Find where the given text appears and provide that cell's center as [x, y] coordinate. 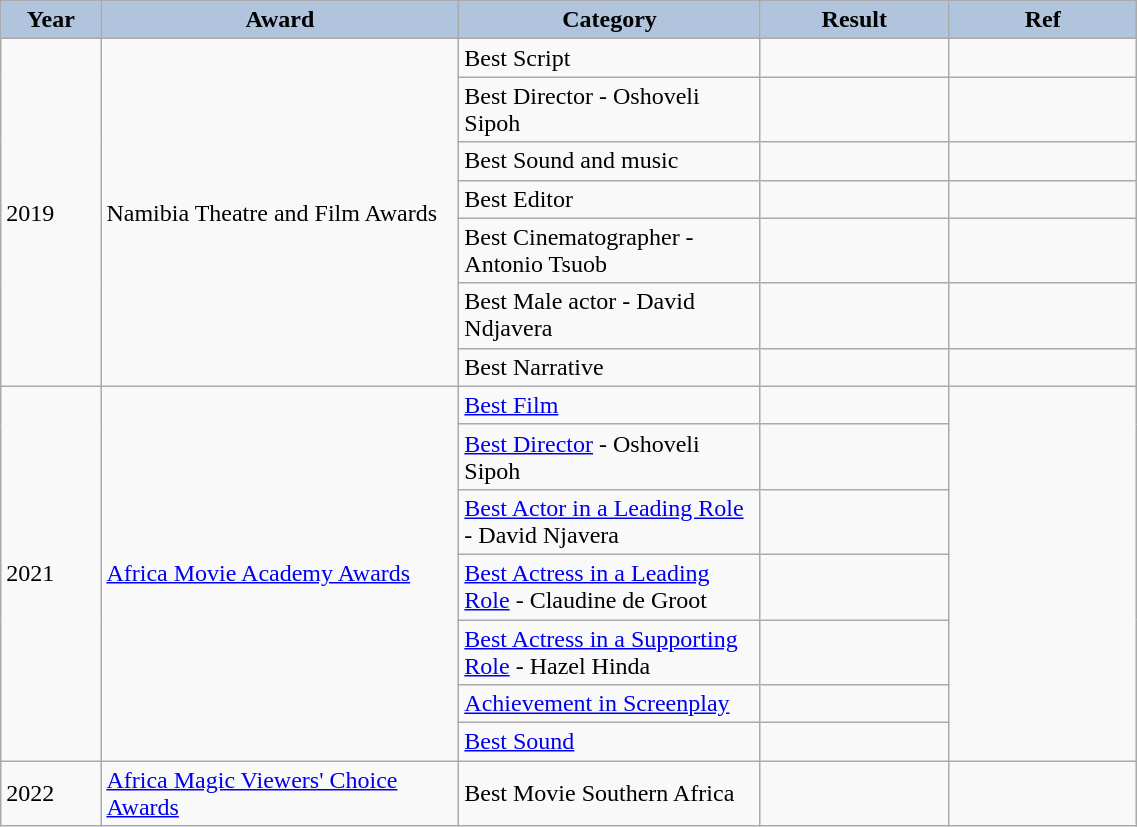
Best Actress in a Leading Role - Claudine de Groot [610, 586]
Best Cinematographer - Antonio Tsuob [610, 250]
2021 [51, 573]
Africa Movie Academy Awards [280, 573]
Category [610, 20]
Namibia Theatre and Film Awards [280, 212]
Best Sound and music [610, 161]
Best Editor [610, 199]
Best Narrative [610, 367]
Best Film [610, 405]
Best Male actor - David Ndjavera [610, 316]
2019 [51, 212]
Best Actor in a Leading Role - David Njavera [610, 522]
Best Movie Southern Africa [610, 794]
Result [854, 20]
Ref [1042, 20]
2022 [51, 794]
Achievement in Screenplay [610, 704]
Africa Magic Viewers' Choice Awards [280, 794]
Award [280, 20]
Year [51, 20]
Best Script [610, 58]
Best Actress in a Supporting Role - Hazel Hinda [610, 652]
Best Sound [610, 742]
